Output the (X, Y) coordinate of the center of the cell containing the given text.  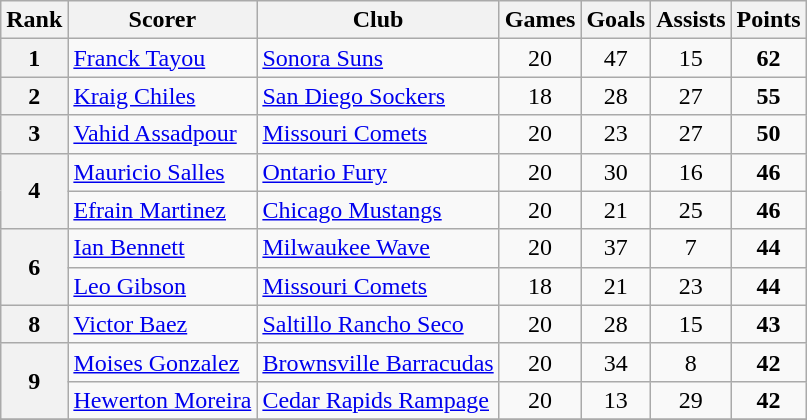
25 (691, 210)
Franck Tayou (162, 58)
6 (34, 267)
30 (616, 172)
62 (768, 58)
Cedar Rapids Rampage (378, 400)
Ian Bennett (162, 248)
1 (34, 58)
Brownsville Barracudas (378, 362)
13 (616, 400)
43 (768, 324)
Efrain Martinez (162, 210)
Vahid Assadpour (162, 134)
Goals (616, 20)
16 (691, 172)
Mauricio Salles (162, 172)
Hewerton Moreira (162, 400)
34 (616, 362)
Rank (34, 20)
50 (768, 134)
Milwaukee Wave (378, 248)
Club (378, 20)
4 (34, 191)
37 (616, 248)
Kraig Chiles (162, 96)
Points (768, 20)
9 (34, 381)
San Diego Sockers (378, 96)
2 (34, 96)
7 (691, 248)
Ontario Fury (378, 172)
Games (540, 20)
Scorer (162, 20)
47 (616, 58)
Chicago Mustangs (378, 210)
Moises Gonzalez (162, 362)
Sonora Suns (378, 58)
Assists (691, 20)
55 (768, 96)
Victor Baez (162, 324)
3 (34, 134)
Saltillo Rancho Seco (378, 324)
29 (691, 400)
Leo Gibson (162, 286)
